Find where the given text appears and provide that cell's center as [X, Y] coordinate. 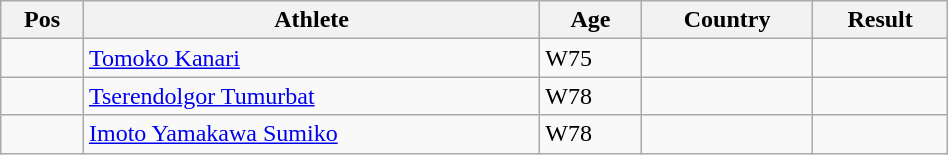
Result [880, 20]
Tserendolgor Tumurbat [311, 96]
Imoto Yamakawa Sumiko [311, 134]
Country [727, 20]
Tomoko Kanari [311, 58]
Athlete [311, 20]
Pos [42, 20]
W75 [590, 58]
Age [590, 20]
